Search for the cell housing the specified text and yield its (X, Y) center coordinate. 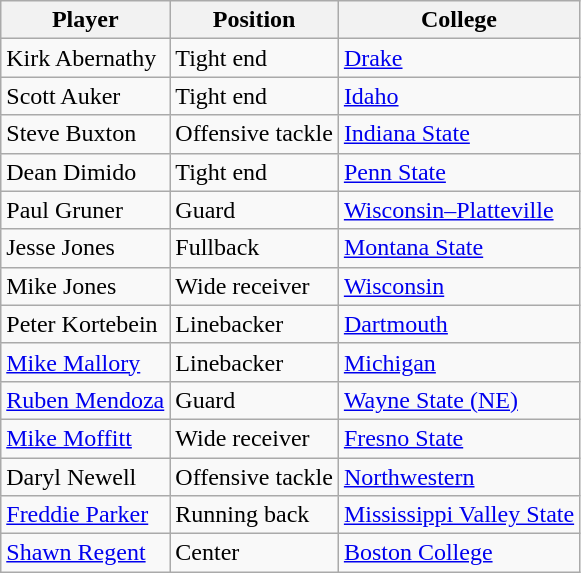
Indiana State (458, 134)
Michigan (458, 362)
Fullback (254, 248)
Mike Jones (86, 286)
Position (254, 20)
Dartmouth (458, 324)
Boston College (458, 553)
Northwestern (458, 477)
Drake (458, 58)
Mississippi Valley State (458, 515)
Montana State (458, 248)
Penn State (458, 172)
Peter Kortebein (86, 324)
Player (86, 20)
Idaho (458, 96)
Ruben Mendoza (86, 400)
Scott Auker (86, 96)
College (458, 20)
Mike Mallory (86, 362)
Shawn Regent (86, 553)
Fresno State (458, 438)
Running back (254, 515)
Steve Buxton (86, 134)
Dean Dimido (86, 172)
Mike Moffitt (86, 438)
Kirk Abernathy (86, 58)
Center (254, 553)
Paul Gruner (86, 210)
Jesse Jones (86, 248)
Wisconsin–Platteville (458, 210)
Wisconsin (458, 286)
Freddie Parker (86, 515)
Daryl Newell (86, 477)
Wayne State (NE) (458, 400)
